Identify which cell holds the provided text, then report its (x, y) central coordinate. 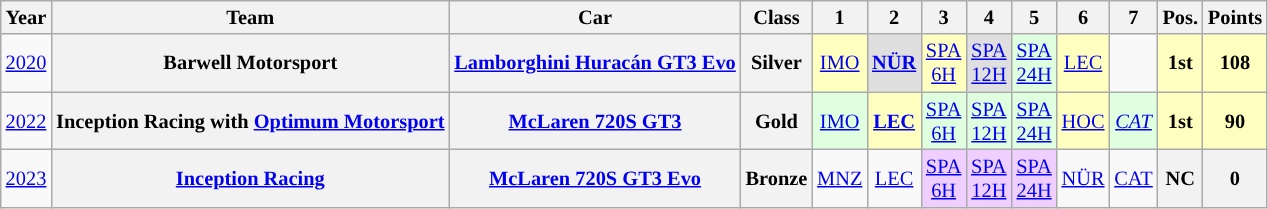
Gold (777, 121)
Inception Racing with Optimum Motorsport (250, 121)
Inception Racing (250, 178)
7 (1133, 17)
2020 (26, 63)
Class (777, 17)
Lamborghini Huracán GT3 Evo (594, 63)
Year (26, 17)
2022 (26, 121)
MNZ (840, 178)
Barwell Motorsport (250, 63)
Car (594, 17)
NC (1180, 178)
2 (894, 17)
108 (1235, 63)
Pos. (1180, 17)
Points (1235, 17)
McLaren 720S GT3 Evo (594, 178)
Team (250, 17)
McLaren 720S GT3 (594, 121)
Silver (777, 63)
Bronze (777, 178)
6 (1084, 17)
2023 (26, 178)
4 (988, 17)
1 (840, 17)
5 (1034, 17)
3 (944, 17)
HOC (1084, 121)
0 (1235, 178)
90 (1235, 121)
